Scan for the cell matching the given text and deliver its (x, y) coordinate at center. 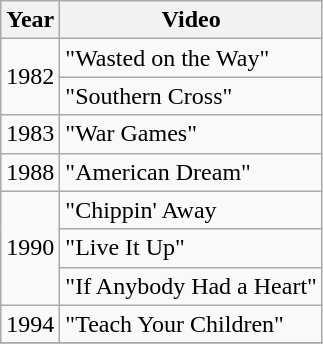
"Chippin' Away (192, 210)
"Teach Your Children" (192, 324)
"American Dream" (192, 172)
1982 (30, 77)
1990 (30, 248)
1994 (30, 324)
"Wasted on the Way" (192, 58)
Video (192, 20)
"War Games" (192, 134)
"Southern Cross" (192, 96)
"Live It Up" (192, 248)
"If Anybody Had a Heart" (192, 286)
1983 (30, 134)
Year (30, 20)
1988 (30, 172)
